Identify which cell holds the provided text, then report its [x, y] central coordinate. 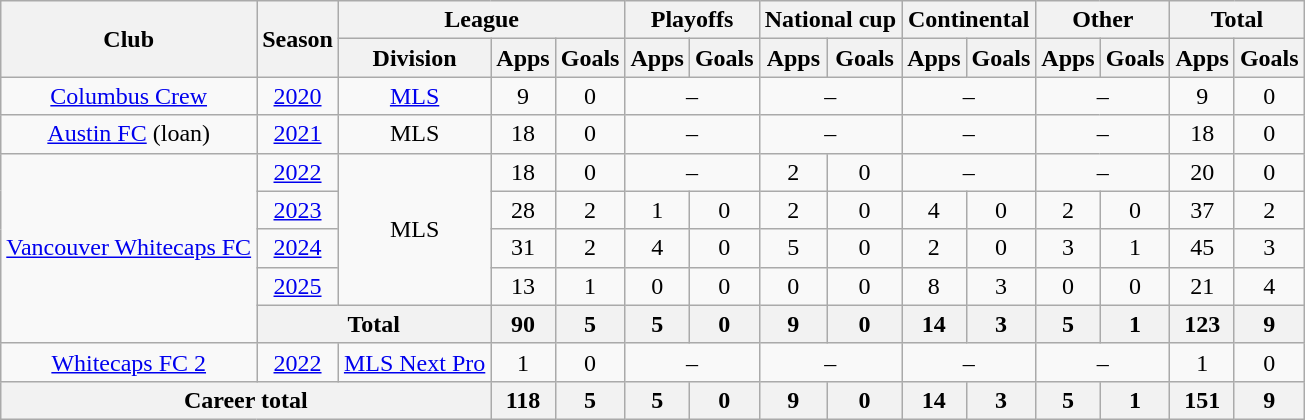
Columbus Crew [129, 96]
31 [523, 248]
MLS Next Pro [414, 362]
Club [129, 39]
Whitecaps FC 2 [129, 362]
Career total [246, 400]
2025 [298, 286]
2024 [298, 248]
13 [523, 286]
37 [1202, 210]
Continental [969, 20]
20 [1202, 172]
21 [1202, 286]
League [482, 20]
Other [1103, 20]
Division [414, 58]
Season [298, 39]
90 [523, 324]
Playoffs [692, 20]
28 [523, 210]
151 [1202, 400]
8 [934, 286]
118 [523, 400]
2023 [298, 210]
123 [1202, 324]
Vancouver Whitecaps FC [129, 248]
Austin FC (loan) [129, 134]
45 [1202, 248]
National cup [830, 20]
2020 [298, 96]
2021 [298, 134]
